For the text-containing cell, return its midpoint in [x, y] coordinate format. 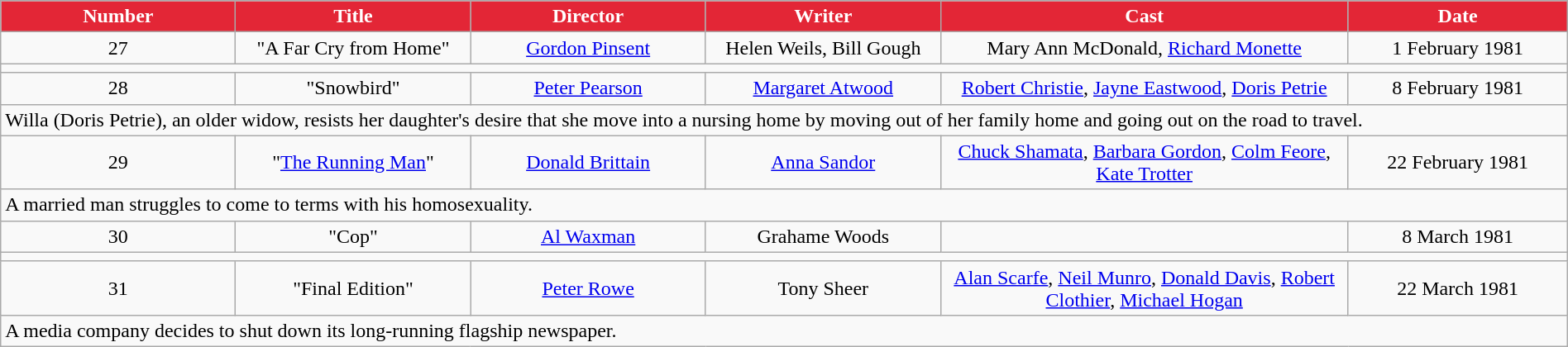
Peter Pearson [588, 88]
"A Far Cry from Home" [353, 48]
Gordon Pinsent [588, 48]
Mary Ann McDonald, Richard Monette [1145, 48]
Helen Weils, Bill Gough [823, 48]
Margaret Atwood [823, 88]
A married man struggles to come to terms with his homosexuality. [784, 205]
Date [1457, 17]
"Final Edition" [353, 288]
"Snowbird" [353, 88]
22 March 1981 [1457, 288]
Peter Rowe [588, 288]
Cast [1145, 17]
29 [118, 162]
8 February 1981 [1457, 88]
Tony Sheer [823, 288]
"Cop" [353, 236]
28 [118, 88]
30 [118, 236]
Robert Christie, Jayne Eastwood, Doris Petrie [1145, 88]
Writer [823, 17]
Anna Sandor [823, 162]
8 March 1981 [1457, 236]
27 [118, 48]
Chuck Shamata, Barbara Gordon, Colm Feore, Kate Trotter [1145, 162]
Al Waxman [588, 236]
Donald Brittain [588, 162]
22 February 1981 [1457, 162]
Director [588, 17]
31 [118, 288]
"The Running Man" [353, 162]
Number [118, 17]
Title [353, 17]
Grahame Woods [823, 236]
A media company decides to shut down its long-running flagship newspaper. [784, 330]
Alan Scarfe, Neil Munro, Donald Davis, Robert Clothier, Michael Hogan [1145, 288]
1 February 1981 [1457, 48]
